Pinpoint the cell where the given text exists, returning its (x, y) midpoint coordinate. 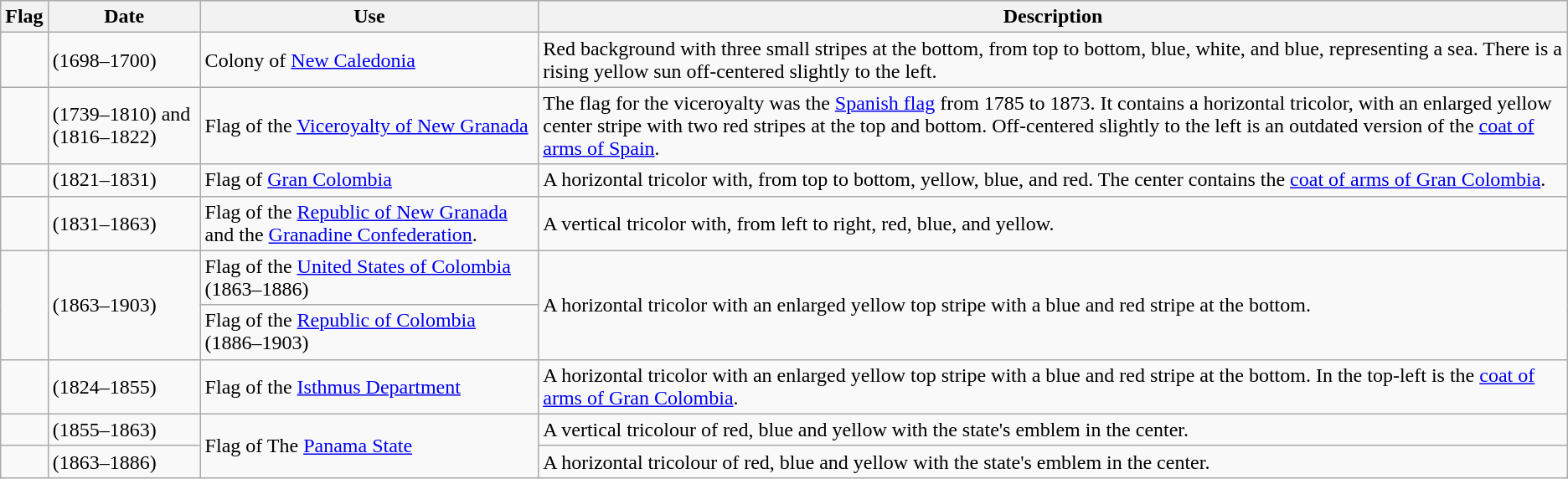
Use (369, 17)
Description (1053, 17)
(1821–1831) (124, 180)
Flag of The Panama State (369, 446)
(1863–1903) (124, 305)
Date (124, 17)
Flag (24, 17)
(1739–1810) and (1816–1822) (124, 126)
(1824–1855) (124, 387)
Flag of the United States of Colombia (1863–1886) (369, 278)
Flag of the Viceroyalty of New Granada (369, 126)
(1698–1700) (124, 60)
A vertical tricolour of red, blue and yellow with the state's emblem in the center. (1053, 430)
Flag of the Republic of New Granada and the Granadine Confederation. (369, 223)
(1863–1886) (124, 461)
A horizontal tricolour of red, blue and yellow with the state's emblem in the center. (1053, 461)
A horizontal tricolor with, from top to bottom, yellow, blue, and red. The center contains the coat of arms of Gran Colombia. (1053, 180)
Flag of Gran Colombia (369, 180)
(1855–1863) (124, 430)
A horizontal tricolor with an enlarged yellow top stripe with a blue and red stripe at the bottom. (1053, 305)
A vertical tricolor with, from left to right, red, blue, and yellow. (1053, 223)
Flag of the Republic of Colombia (1886–1903) (369, 332)
(1831–1863) (124, 223)
Flag of the Isthmus Department (369, 387)
Colony of New Caledonia (369, 60)
